From the cell containing the given text, extract its center point as (x, y) coordinate. 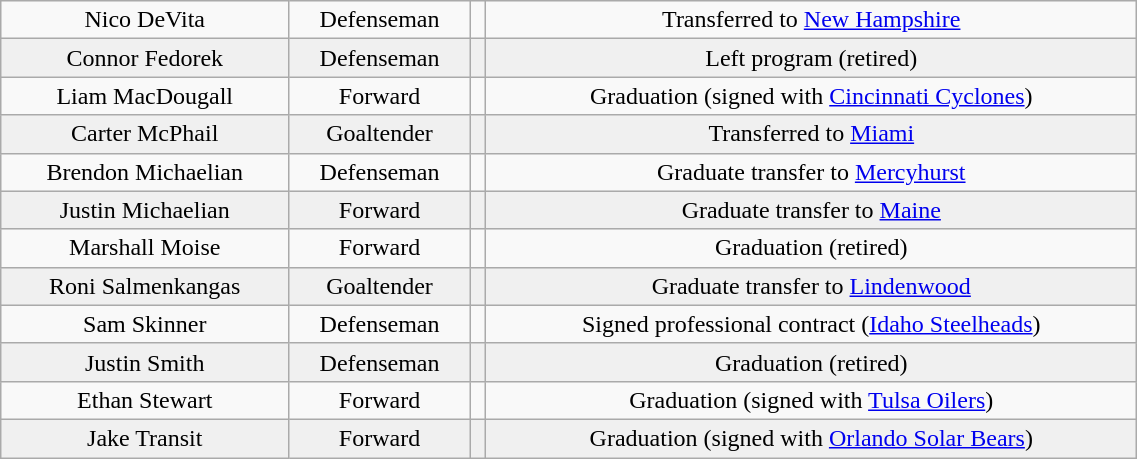
Brendon Michaelian (145, 172)
Connor Fedorek (145, 58)
Transferred to New Hampshire (812, 20)
Jake Transit (145, 438)
Graduate transfer to Maine (812, 210)
Left program (retired) (812, 58)
Carter McPhail (145, 134)
Graduation (signed with Tulsa Oilers) (812, 400)
Graduate transfer to Mercyhurst (812, 172)
Graduation (signed with Orlando Solar Bears) (812, 438)
Roni Salmenkangas (145, 286)
Graduate transfer to Lindenwood (812, 286)
Justin Michaelian (145, 210)
Sam Skinner (145, 324)
Ethan Stewart (145, 400)
Liam MacDougall (145, 96)
Marshall Moise (145, 248)
Justin Smith (145, 362)
Nico DeVita (145, 20)
Graduation (signed with Cincinnati Cyclones) (812, 96)
Signed professional contract (Idaho Steelheads) (812, 324)
Transferred to Miami (812, 134)
